Capture the cell that displays the provided text and extract its (X, Y) central coordinate. 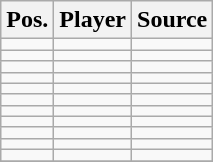
Player (93, 20)
Pos. (28, 20)
Source (172, 20)
